Output the (X, Y) coordinate of the center of the cell containing the given text.  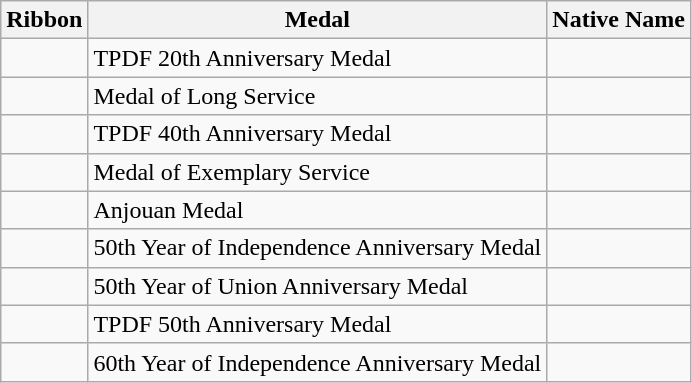
TPDF 50th Anniversary Medal (318, 324)
50th Year of Independence Anniversary Medal (318, 248)
Medal of Long Service (318, 96)
50th Year of Union Anniversary Medal (318, 286)
TPDF 40th Anniversary Medal (318, 134)
Ribbon (44, 20)
60th Year of Independence Anniversary Medal (318, 362)
Medal (318, 20)
Native Name (619, 20)
Anjouan Medal (318, 210)
TPDF 20th Anniversary Medal (318, 58)
Medal of Exemplary Service (318, 172)
